Scan for the cell matching the given text and deliver its [x, y] coordinate at center. 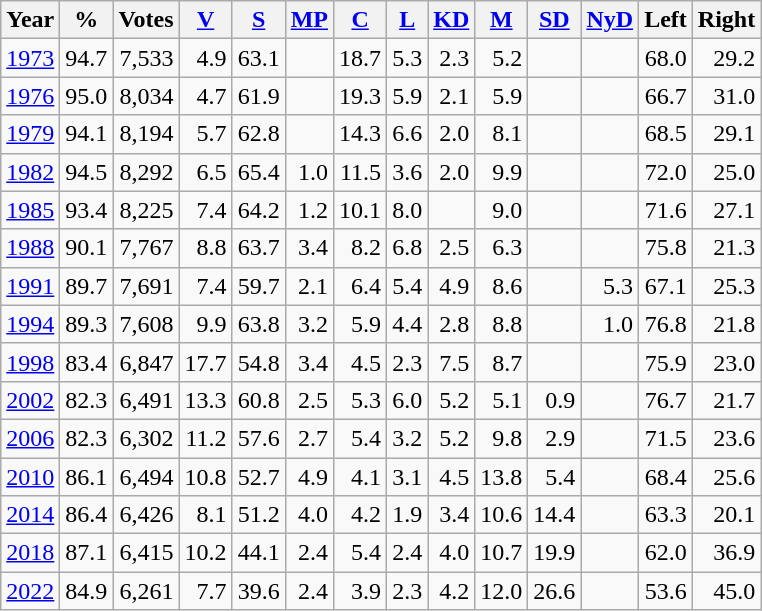
25.3 [726, 286]
8.2 [360, 248]
10.2 [206, 553]
23.6 [726, 438]
31.0 [726, 96]
% [86, 20]
2010 [30, 477]
1976 [30, 96]
20.1 [726, 515]
27.1 [726, 210]
SD [554, 20]
86.4 [86, 515]
75.9 [666, 362]
7,691 [146, 286]
86.1 [86, 477]
65.4 [258, 172]
2014 [30, 515]
61.9 [258, 96]
1988 [30, 248]
62.8 [258, 134]
11.2 [206, 438]
29.1 [726, 134]
6,847 [146, 362]
6.8 [408, 248]
12.0 [502, 591]
13.3 [206, 400]
7.7 [206, 591]
10.8 [206, 477]
84.9 [86, 591]
9.0 [502, 210]
89.7 [86, 286]
Right [726, 20]
10.6 [502, 515]
2.7 [309, 438]
21.7 [726, 400]
6,302 [146, 438]
89.3 [86, 324]
68.0 [666, 58]
6.5 [206, 172]
19.9 [554, 553]
76.8 [666, 324]
L [408, 20]
26.6 [554, 591]
67.1 [666, 286]
1.2 [309, 210]
23.0 [726, 362]
1973 [30, 58]
63.3 [666, 515]
2006 [30, 438]
S [258, 20]
8,225 [146, 210]
51.2 [258, 515]
93.4 [86, 210]
1982 [30, 172]
8,034 [146, 96]
87.1 [86, 553]
52.7 [258, 477]
8,194 [146, 134]
19.3 [360, 96]
5.7 [206, 134]
39.6 [258, 591]
57.6 [258, 438]
4.7 [206, 96]
1994 [30, 324]
53.6 [666, 591]
1998 [30, 362]
6.4 [360, 286]
2.9 [554, 438]
3.6 [408, 172]
94.7 [86, 58]
75.8 [666, 248]
94.5 [86, 172]
17.7 [206, 362]
94.1 [86, 134]
8.7 [502, 362]
2022 [30, 591]
14.4 [554, 515]
72.0 [666, 172]
71.6 [666, 210]
14.3 [360, 134]
36.9 [726, 553]
95.0 [86, 96]
Year [30, 20]
6,415 [146, 553]
25.0 [726, 172]
63.8 [258, 324]
7,767 [146, 248]
3.1 [408, 477]
10.1 [360, 210]
0.9 [554, 400]
5.1 [502, 400]
Votes [146, 20]
4.1 [360, 477]
63.1 [258, 58]
45.0 [726, 591]
83.4 [86, 362]
6.6 [408, 134]
6.0 [408, 400]
2002 [30, 400]
9.8 [502, 438]
2018 [30, 553]
13.8 [502, 477]
6.3 [502, 248]
66.7 [666, 96]
8.6 [502, 286]
Left [666, 20]
54.8 [258, 362]
62.0 [666, 553]
1991 [30, 286]
76.7 [666, 400]
8.0 [408, 210]
7.5 [452, 362]
60.8 [258, 400]
1979 [30, 134]
10.7 [502, 553]
68.4 [666, 477]
V [206, 20]
71.5 [666, 438]
29.2 [726, 58]
11.5 [360, 172]
NyD [610, 20]
21.8 [726, 324]
KD [452, 20]
1985 [30, 210]
2.8 [452, 324]
MP [309, 20]
7,608 [146, 324]
64.2 [258, 210]
6,491 [146, 400]
C [360, 20]
4.4 [408, 324]
1.9 [408, 515]
6,261 [146, 591]
7,533 [146, 58]
8,292 [146, 172]
3.9 [360, 591]
25.6 [726, 477]
68.5 [666, 134]
18.7 [360, 58]
M [502, 20]
21.3 [726, 248]
59.7 [258, 286]
6,426 [146, 515]
6,494 [146, 477]
44.1 [258, 553]
63.7 [258, 248]
90.1 [86, 248]
